Pinpoint the cell where the given text exists, returning its [X, Y] midpoint coordinate. 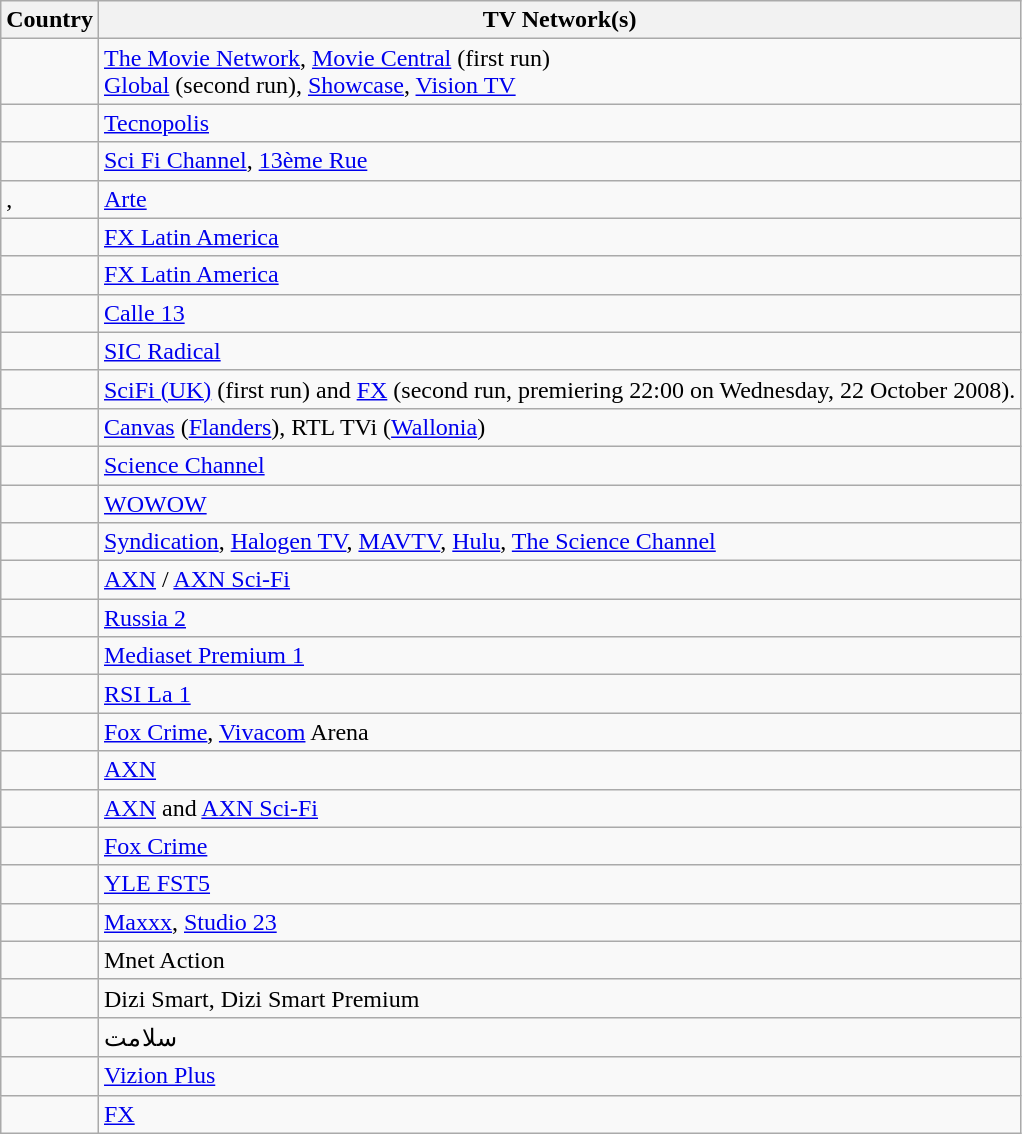
Tecnopolis [559, 123]
FX [559, 1114]
سلامت [559, 1037]
AXN [559, 770]
SIC Radical [559, 351]
Fox Crime, Vivacom Arena [559, 732]
Country [50, 20]
TV Network(s) [559, 20]
SciFi (UK) (first run) and FX (second run, premiering 22:00 on Wednesday, 22 October 2008). [559, 389]
Calle 13 [559, 313]
The Movie Network, Movie Central (first run)Global (second run), Showcase, Vision TV [559, 72]
WOWOW [559, 503]
Arte [559, 199]
AXN and AXN Sci-Fi [559, 808]
Canvas (Flanders), RTL TVi (Wallonia) [559, 427]
Mnet Action [559, 960]
Sci Fi Channel, 13ème Rue [559, 161]
Dizi Smart, Dizi Smart Premium [559, 998]
Mediaset Premium 1 [559, 656]
AXN / AXN Sci-Fi [559, 580]
Vizion Plus [559, 1076]
Russia 2 [559, 618]
Maxxx, Studio 23 [559, 922]
Science Channel [559, 465]
Fox Crime [559, 846]
Syndication, Halogen TV, MAVTV, Hulu, The Science Channel [559, 542]
, [50, 199]
YLE FST5 [559, 884]
RSI La 1 [559, 694]
